Determine the [X, Y] coordinate at the center of the cell enclosing the given text.  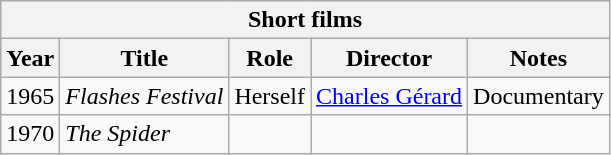
Flashes Festival [144, 96]
Notes [539, 58]
Short films [305, 20]
Title [144, 58]
Year [30, 58]
Herself [270, 96]
Documentary [539, 96]
Director [390, 58]
1965 [30, 96]
Charles Gérard [390, 96]
1970 [30, 134]
The Spider [144, 134]
Role [270, 58]
